From the cell containing the given text, extract its center point as [x, y] coordinate. 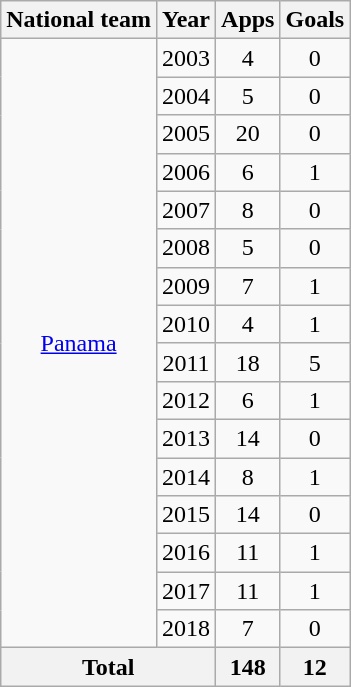
18 [248, 362]
2015 [186, 515]
2017 [186, 591]
2008 [186, 248]
National team [79, 20]
2012 [186, 400]
Panama [79, 344]
2018 [186, 629]
12 [315, 667]
2014 [186, 477]
2010 [186, 324]
2003 [186, 58]
2007 [186, 210]
Apps [248, 20]
2009 [186, 286]
2005 [186, 134]
148 [248, 667]
2006 [186, 172]
2016 [186, 553]
Total [108, 667]
2013 [186, 438]
Goals [315, 20]
2004 [186, 96]
Year [186, 20]
2011 [186, 362]
20 [248, 134]
